Pinpoint the cell where the given text exists, returning its [x, y] midpoint coordinate. 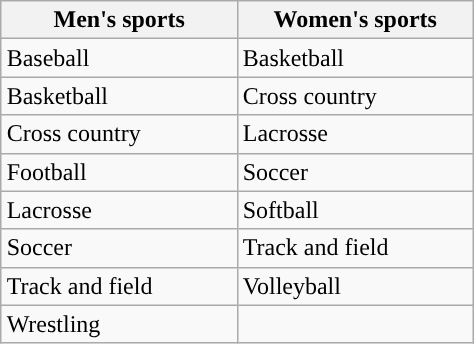
Women's sports [355, 20]
Football [119, 172]
Volleyball [355, 286]
Baseball [119, 58]
Softball [355, 210]
Wrestling [119, 324]
Men's sports [119, 20]
